Scan for the cell matching the given text and deliver its (x, y) coordinate at center. 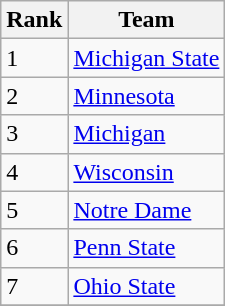
Ohio State (146, 286)
1 (34, 58)
Notre Dame (146, 210)
Michigan State (146, 58)
4 (34, 172)
Minnesota (146, 96)
6 (34, 248)
5 (34, 210)
Penn State (146, 248)
Team (146, 20)
7 (34, 286)
2 (34, 96)
Rank (34, 20)
Michigan (146, 134)
3 (34, 134)
Wisconsin (146, 172)
